Output the (X, Y) coordinate of the center of the cell containing the given text.  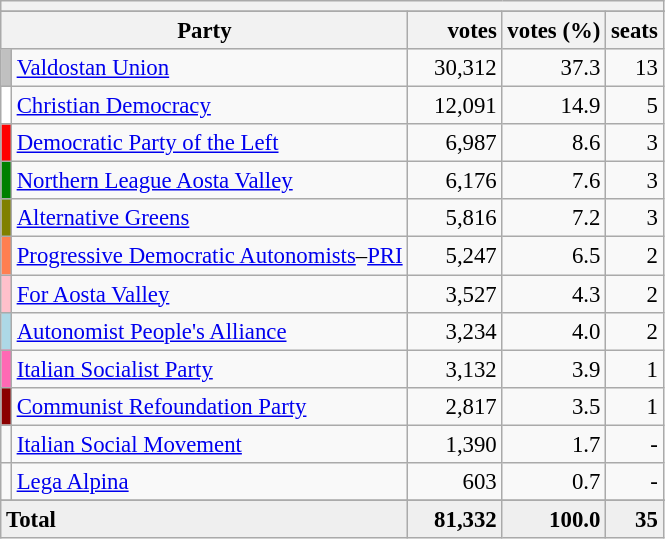
6,176 (455, 181)
Christian Democracy (210, 106)
Autonomist People's Alliance (210, 331)
4.3 (554, 294)
5,816 (455, 219)
14.9 (554, 106)
100.0 (554, 519)
Lega Alpina (210, 482)
Party (204, 31)
3,527 (455, 294)
4.0 (554, 331)
Valdostan Union (210, 68)
3.5 (554, 406)
votes (455, 31)
3,132 (455, 369)
5,247 (455, 256)
0.7 (554, 482)
Progressive Democratic Autonomists–PRI (210, 256)
Total (204, 519)
Northern League Aosta Valley (210, 181)
603 (455, 482)
Alternative Greens (210, 219)
5 (634, 106)
81,332 (455, 519)
3.9 (554, 369)
30,312 (455, 68)
8.6 (554, 143)
Communist Refoundation Party (210, 406)
Democratic Party of the Left (210, 143)
6.5 (554, 256)
7.2 (554, 219)
For Aosta Valley (210, 294)
6,987 (455, 143)
3,234 (455, 331)
35 (634, 519)
Italian Socialist Party (210, 369)
1.7 (554, 444)
12,091 (455, 106)
2,817 (455, 406)
Italian Social Movement (210, 444)
37.3 (554, 68)
7.6 (554, 181)
seats (634, 31)
1,390 (455, 444)
13 (634, 68)
votes (%) (554, 31)
